Find where the given text appears and provide that cell's center as (X, Y) coordinate. 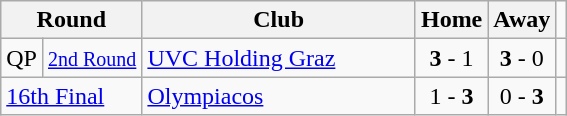
16th Final (72, 96)
2nd Round (92, 58)
0 - 3 (522, 96)
Round (72, 20)
Olympiacos (279, 96)
QP (22, 58)
Home (451, 20)
1 - 3 (451, 96)
Club (279, 20)
3 - 1 (451, 58)
3 - 0 (522, 58)
Away (522, 20)
UVC Holding Graz (279, 58)
